Find where the given text appears and provide that cell's center as [X, Y] coordinate. 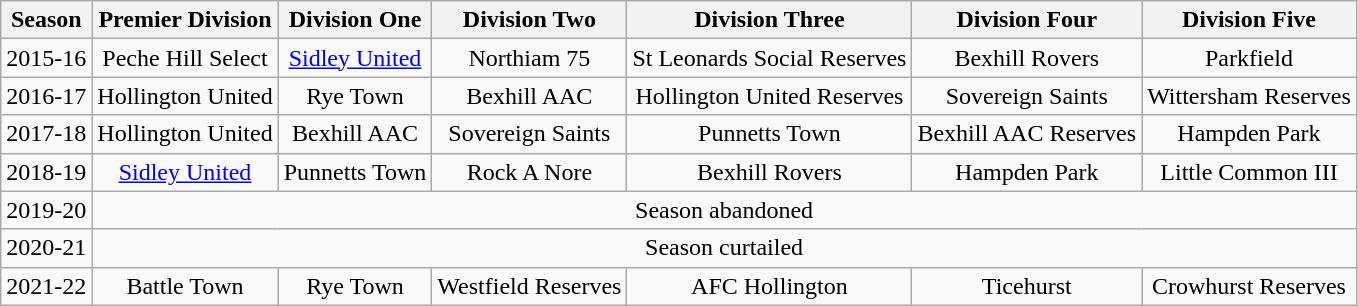
Crowhurst Reserves [1250, 286]
AFC Hollington [770, 286]
Bexhill AAC Reserves [1027, 134]
Parkfield [1250, 58]
Peche Hill Select [185, 58]
Westfield Reserves [530, 286]
St Leonards Social Reserves [770, 58]
Hollington United Reserves [770, 96]
Premier Division [185, 20]
Season [46, 20]
Little Common III [1250, 172]
2018-19 [46, 172]
Battle Town [185, 286]
2020-21 [46, 248]
Division Five [1250, 20]
Division Two [530, 20]
Rock A Nore [530, 172]
Division One [355, 20]
2021-22 [46, 286]
Season curtailed [724, 248]
2017-18 [46, 134]
Wittersham Reserves [1250, 96]
2016-17 [46, 96]
Division Four [1027, 20]
2019-20 [46, 210]
Ticehurst [1027, 286]
Season abandoned [724, 210]
2015-16 [46, 58]
Division Three [770, 20]
Northiam 75 [530, 58]
